Identify which cell holds the provided text, then report its [x, y] central coordinate. 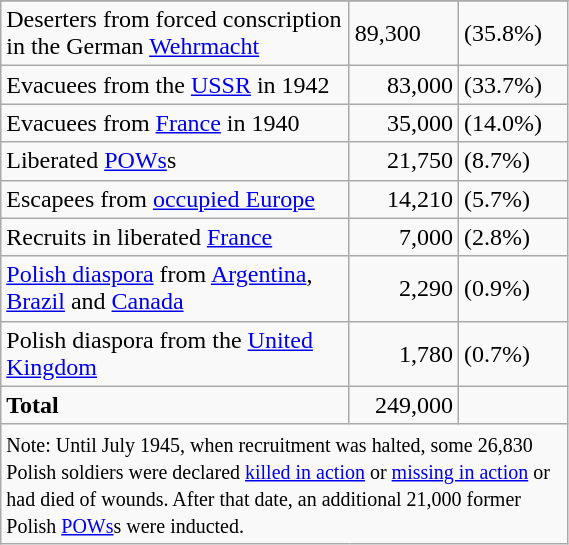
Liberated POWss [175, 161]
(8.7%) [514, 161]
2,290 [404, 288]
7,000 [404, 237]
Escapees from occupied Europe [175, 199]
(2.8%) [514, 237]
Evacuees from the USSR in 1942 [175, 85]
Recruits in liberated France [175, 237]
(33.7%) [514, 85]
(5.7%) [514, 199]
Deserters from forced conscription in the German Wehrmacht [175, 34]
1,780 [404, 354]
21,750 [404, 161]
(35.8%) [514, 34]
83,000 [404, 85]
Total [175, 405]
Evacuees from France in 1940 [175, 123]
89,300 [404, 34]
(0.9%) [514, 288]
35,000 [404, 123]
Polish diaspora from Argentina, Brazil and Canada [175, 288]
Polish diaspora from the United Kingdom [175, 354]
249,000 [404, 405]
(0.7%) [514, 354]
14,210 [404, 199]
(14.0%) [514, 123]
